Locate the cell with the specified text and output its [x, y] center coordinate. 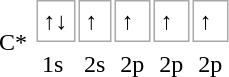
↑↓ [56, 21]
